Scan for the cell matching the given text and deliver its [X, Y] coordinate at center. 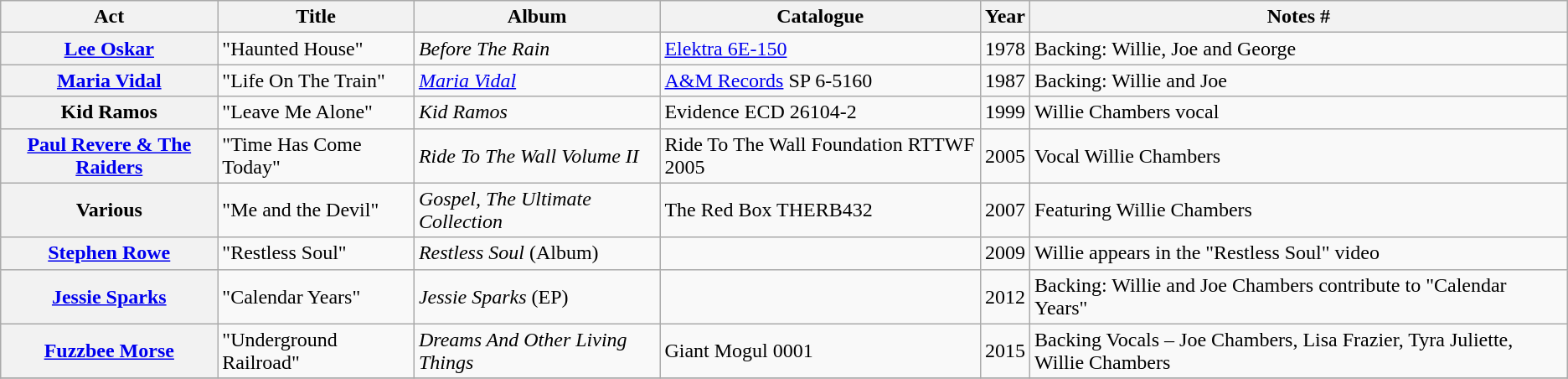
Catalogue [820, 17]
Ride To The Wall Volume II [537, 156]
"Restless Soul" [317, 253]
Title [317, 17]
Willie Chambers vocal [1298, 112]
Stephen Rowe [109, 253]
"Underground Railroad" [317, 350]
Fuzzbee Morse [109, 350]
Backing: Willie, Joe and George [1298, 49]
"Haunted House" [317, 49]
Lee Oskar [109, 49]
"Leave Me Alone" [317, 112]
Year [1005, 17]
"Time Has Come Today" [317, 156]
2007 [1005, 210]
Vocal Willie Chambers [1298, 156]
Jessie Sparks (EP) [537, 297]
"Calendar Years" [317, 297]
2009 [1005, 253]
"Me and the Devil" [317, 210]
2012 [1005, 297]
Restless Soul (Album) [537, 253]
1987 [1005, 80]
Jessie Sparks [109, 297]
Ride To The Wall Foundation RTTWF 2005 [820, 156]
"Life On The Train" [317, 80]
The Red Box THERB432 [820, 210]
Willie appears in the "Restless Soul" video [1298, 253]
A&M Records SP 6-5160 [820, 80]
2015 [1005, 350]
1978 [1005, 49]
Elektra 6E-150 [820, 49]
Paul Revere & The Raiders [109, 156]
Before The Rain [537, 49]
Backing Vocals – Joe Chambers, Lisa Frazier, Tyra Juliette, Willie Chambers [1298, 350]
Notes # [1298, 17]
Backing: Willie and Joe Chambers contribute to "Calendar Years" [1298, 297]
Act [109, 17]
Gospel, The Ultimate Collection [537, 210]
Various [109, 210]
Evidence ECD 26104-2 [820, 112]
Backing: Willie and Joe [1298, 80]
2005 [1005, 156]
1999 [1005, 112]
Giant Mogul 0001 [820, 350]
Featuring Willie Chambers [1298, 210]
Album [537, 17]
Dreams And Other Living Things [537, 350]
